Scan for the cell matching the given text and deliver its [X, Y] coordinate at center. 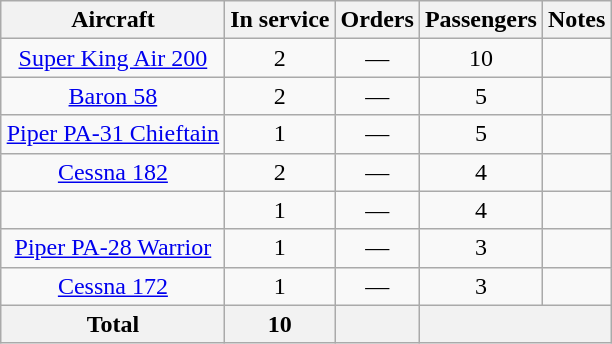
Piper PA-31 Chieftain [113, 134]
Aircraft [113, 20]
Total [113, 324]
Cessna 172 [113, 286]
Orders [377, 20]
In service [280, 20]
Baron 58 [113, 96]
Notes [576, 20]
Piper PA-28 Warrior [113, 248]
Passengers [480, 20]
Super King Air 200 [113, 58]
Cessna 182 [113, 172]
